Find where the given text appears and provide that cell's center as (x, y) coordinate. 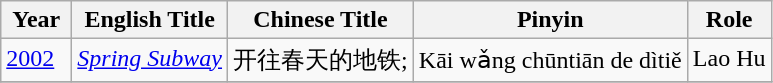
Kāi wǎng chūntiān de dìtiě (550, 60)
Role (729, 20)
Chinese Title (321, 20)
Lao Hu (729, 60)
English Title (150, 20)
Pinyin (550, 20)
开往春天的地铁; (321, 60)
Spring Subway (150, 60)
2002 (36, 60)
Year (36, 20)
